Pinpoint the cell where the given text exists, returning its (x, y) midpoint coordinate. 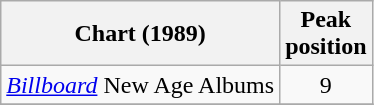
Billboard New Age Albums (140, 85)
Chart (1989) (140, 34)
9 (326, 85)
Peakposition (326, 34)
